Determine the (X, Y) coordinate at the center of the cell enclosing the given text.  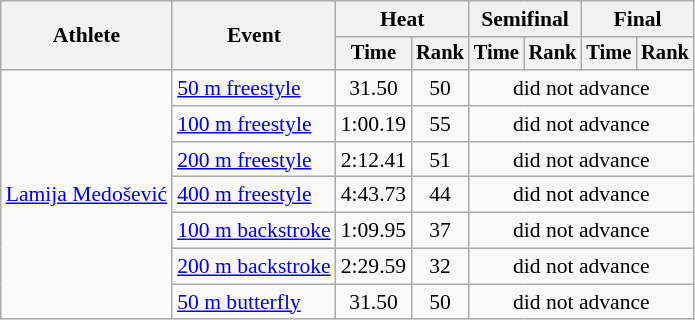
Heat (402, 19)
37 (440, 231)
44 (440, 195)
1:09.95 (374, 231)
50 m freestyle (254, 88)
32 (440, 267)
Lamija Medošević (86, 194)
200 m freestyle (254, 160)
55 (440, 124)
Semifinal (525, 19)
2:29.59 (374, 267)
400 m freestyle (254, 195)
Event (254, 36)
2:12.41 (374, 160)
Final (637, 19)
100 m backstroke (254, 231)
Athlete (86, 36)
100 m freestyle (254, 124)
4:43.73 (374, 195)
51 (440, 160)
1:00.19 (374, 124)
200 m backstroke (254, 267)
50 m butterfly (254, 302)
